Return the (x, y) coordinate for the center point of the cell that contains the specified text.  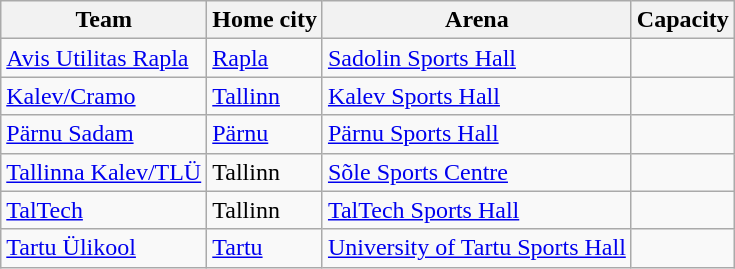
Sõle Sports Centre (476, 172)
Tallinna Kalev/TLÜ (104, 172)
Rapla (265, 58)
Kalev Sports Hall (476, 96)
Pärnu Sports Hall (476, 134)
Capacity (682, 20)
Pärnu (265, 134)
Team (104, 20)
Tartu (265, 248)
Arena (476, 20)
Avis Utilitas Rapla (104, 58)
TalTech Sports Hall (476, 210)
Sadolin Sports Hall (476, 58)
Kalev/Cramo (104, 96)
Pärnu Sadam (104, 134)
Home city (265, 20)
University of Tartu Sports Hall (476, 248)
Tartu Ülikool (104, 248)
TalTech (104, 210)
